Identify which cell holds the provided text, then report its [X, Y] central coordinate. 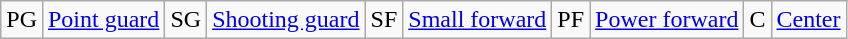
Power forward [667, 20]
PG [22, 20]
Center [808, 20]
SF [384, 20]
SG [186, 20]
PF [571, 20]
Small forward [478, 20]
C [758, 20]
Shooting guard [286, 20]
Point guard [103, 20]
